Scan for the cell matching the given text and deliver its (x, y) coordinate at center. 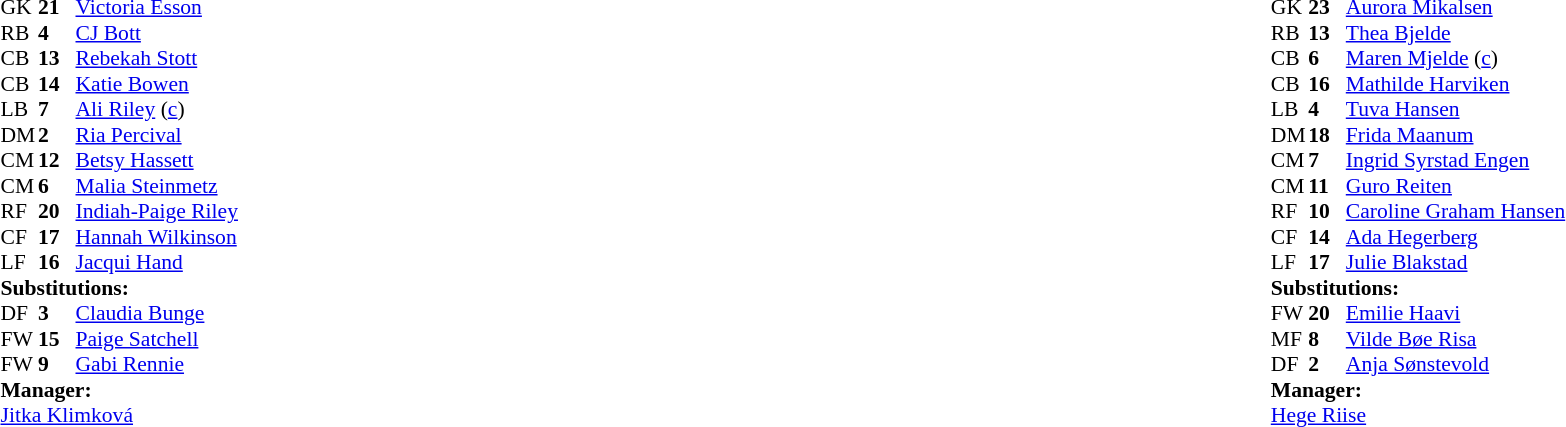
18 (1327, 135)
Maren Mjelde (c) (1456, 59)
Frida Maanum (1456, 135)
Gabi Rennie (157, 365)
Malia Steinmetz (157, 186)
Claudia Bunge (157, 313)
Ada Hegerberg (1456, 237)
Ria Percival (157, 135)
Hannah Wilkinson (157, 237)
Indiah-Paige Riley (157, 211)
CJ Bott (157, 33)
Emilie Haavi (1456, 313)
Jacqui Hand (157, 263)
Julie Blakstad (1456, 263)
Betsy Hassett (157, 161)
Anja Sønstevold (1456, 365)
Caroline Graham Hansen (1456, 211)
Ali Riley (c) (157, 109)
Guro Reiten (1456, 186)
3 (57, 313)
12 (57, 161)
8 (1327, 339)
Thea Bjelde (1456, 33)
15 (57, 339)
Paige Satchell (157, 339)
MF (1290, 339)
9 (57, 365)
Mathilde Harviken (1456, 84)
Vilde Bøe Risa (1456, 339)
10 (1327, 211)
Katie Bowen (157, 84)
Ingrid Syrstad Engen (1456, 161)
Rebekah Stott (157, 59)
Tuva Hansen (1456, 109)
11 (1327, 186)
